Provide the [X, Y] coordinate of the cell's center where the given text is located.  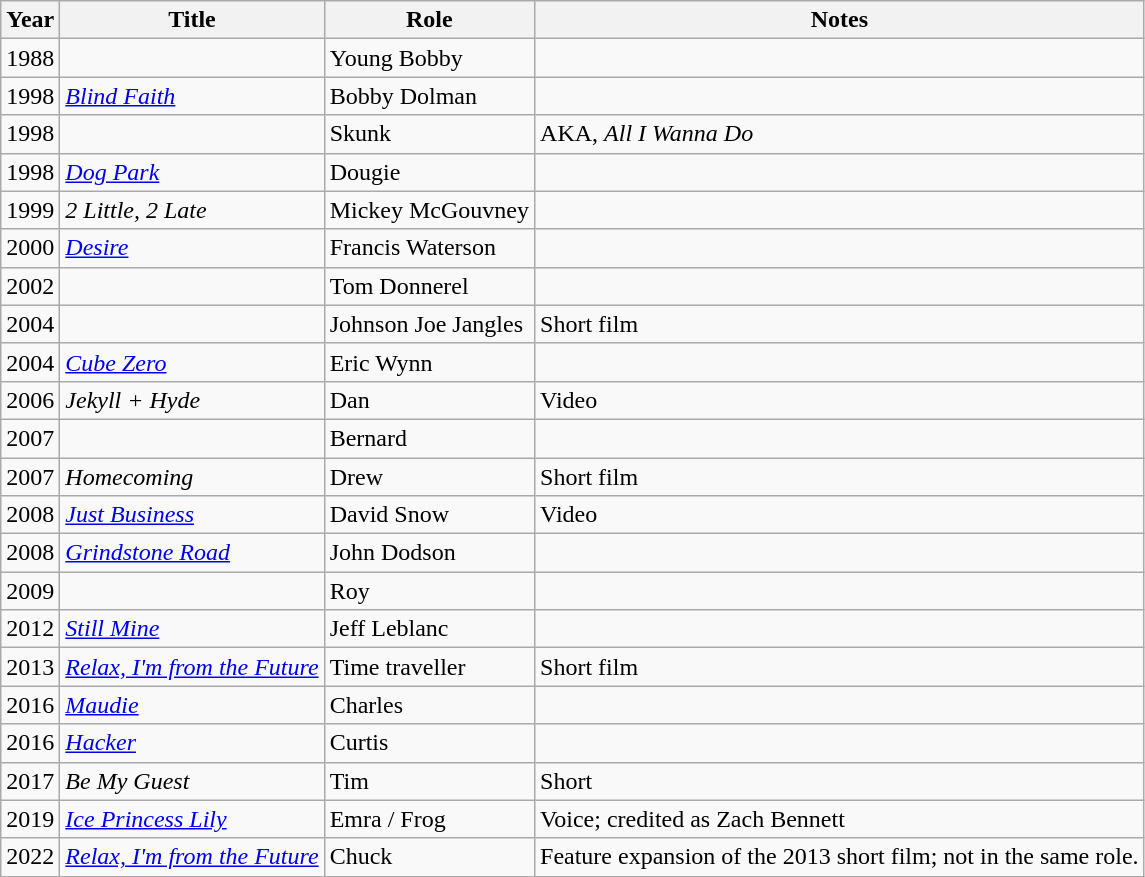
Tim [429, 781]
Blind Faith [192, 96]
2019 [30, 819]
Curtis [429, 743]
2006 [30, 400]
2013 [30, 667]
Eric Wynn [429, 362]
Charles [429, 705]
Tom Donnerel [429, 286]
Roy [429, 591]
Just Business [192, 515]
Hacker [192, 743]
Title [192, 20]
Emra / Frog [429, 819]
Johnson Joe Jangles [429, 324]
Jeff Leblanc [429, 629]
Drew [429, 477]
2 Little, 2 Late [192, 210]
John Dodson [429, 553]
AKA, All I Wanna Do [840, 134]
Desire [192, 248]
Chuck [429, 857]
2017 [30, 781]
2022 [30, 857]
David Snow [429, 515]
Time traveller [429, 667]
Feature expansion of the 2013 short film; not in the same role. [840, 857]
Voice; credited as Zach Bennett [840, 819]
2009 [30, 591]
Young Bobby [429, 58]
Mickey McGouvney [429, 210]
Homecoming [192, 477]
2012 [30, 629]
Be My Guest [192, 781]
Year [30, 20]
Dog Park [192, 172]
Still Mine [192, 629]
1999 [30, 210]
Francis Waterson [429, 248]
Grindstone Road [192, 553]
Short [840, 781]
Jekyll + Hyde [192, 400]
Maudie [192, 705]
Ice Princess Lily [192, 819]
Skunk [429, 134]
Cube Zero [192, 362]
Dan [429, 400]
1988 [30, 58]
2002 [30, 286]
Role [429, 20]
2000 [30, 248]
Notes [840, 20]
Bernard [429, 438]
Dougie [429, 172]
Bobby Dolman [429, 96]
